Locate the cell with the specified text and output its [X, Y] center coordinate. 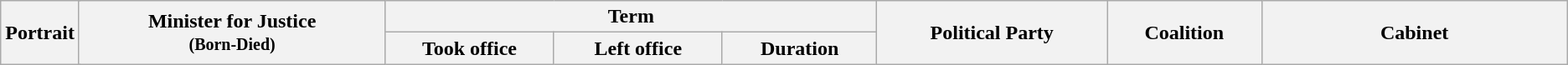
Took office [469, 48]
Coalition [1184, 32]
Portrait [40, 32]
Duration [799, 48]
Term [632, 17]
Cabinet [1414, 32]
Left office [638, 48]
Minister for Justice(Born-Died) [231, 32]
Political Party [992, 32]
